From the cell containing the given text, extract its center point as [x, y] coordinate. 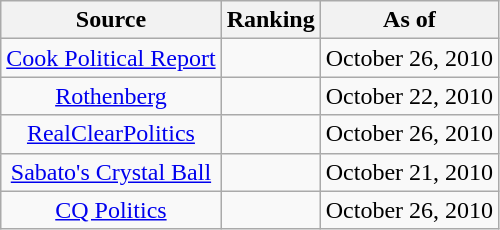
Ranking [270, 20]
October 21, 2010 [409, 172]
Source [111, 20]
RealClearPolitics [111, 134]
As of [409, 20]
Rothenberg [111, 96]
Sabato's Crystal Ball [111, 172]
October 22, 2010 [409, 96]
Cook Political Report [111, 58]
CQ Politics [111, 210]
